Capture the cell that displays the provided text and extract its (x, y) central coordinate. 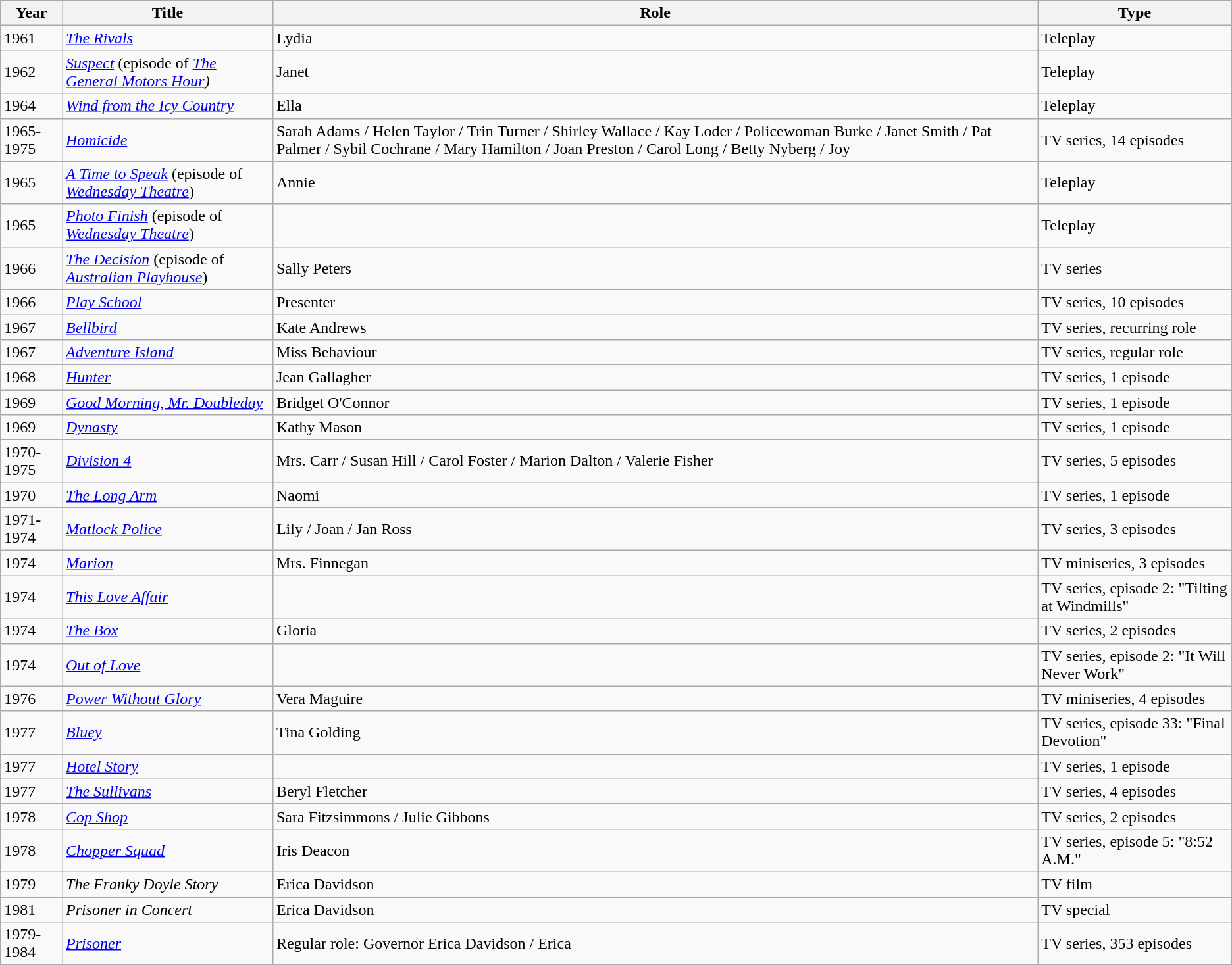
Title (167, 13)
TV film (1135, 884)
The Sullivans (167, 791)
Cop Shop (167, 816)
Beryl Fletcher (655, 791)
Type (1135, 13)
Year (32, 13)
Bellbird (167, 327)
Mrs. Carr / Susan Hill / Carol Foster / Marion Dalton / Valerie Fisher (655, 462)
Marion (167, 563)
Power Without Glory (167, 699)
Chopper Squad (167, 850)
Mrs. Finnegan (655, 563)
Lily / Joan / Jan Ross (655, 529)
Play School (167, 302)
Annie (655, 183)
Hotel Story (167, 766)
TV series, episode 2: "Tilting at Windmills" (1135, 597)
The Rivals (167, 38)
Vera Maguire (655, 699)
Sara Fitzsimmons / Julie Gibbons (655, 816)
Bridget O'Connor (655, 402)
The Box (167, 631)
TV series, 5 episodes (1135, 462)
A Time to Speak (episode of Wednesday Theatre) (167, 183)
Regular role: Governor Erica Davidson / Erica (655, 943)
1979-1984 (32, 943)
TV series (1135, 268)
Photo Finish (episode of Wednesday Theatre) (167, 225)
1962 (32, 72)
Janet (655, 72)
Division 4 (167, 462)
1979 (32, 884)
Jean Gallagher (655, 377)
Tina Golding (655, 733)
Naomi (655, 495)
1968 (32, 377)
Matlock Police (167, 529)
1971-1974 (32, 529)
Suspect (episode of The General Motors Hour) (167, 72)
1976 (32, 699)
TV series, 353 episodes (1135, 943)
Homicide (167, 139)
1965-1975 (32, 139)
TV miniseries, 4 episodes (1135, 699)
Miss Behaviour (655, 352)
TV series, 10 episodes (1135, 302)
1970 (32, 495)
TV series, recurring role (1135, 327)
1981 (32, 910)
TV series, 14 episodes (1135, 139)
TV series, 4 episodes (1135, 791)
1964 (32, 106)
TV series, episode 33: "Final Devotion" (1135, 733)
Kate Andrews (655, 327)
Lydia (655, 38)
The Decision (episode of Australian Playhouse) (167, 268)
Sally Peters (655, 268)
1970-1975 (32, 462)
Bluey (167, 733)
TV special (1135, 910)
TV series, 3 episodes (1135, 529)
Good Morning, Mr. Doubleday (167, 402)
This Love Affair (167, 597)
Prisoner (167, 943)
The Long Arm (167, 495)
Gloria (655, 631)
TV miniseries, 3 episodes (1135, 563)
TV series, episode 5: "8:52 A.M." (1135, 850)
Adventure Island (167, 352)
1961 (32, 38)
Prisoner in Concert (167, 910)
Dynasty (167, 428)
TV series, regular role (1135, 352)
Ella (655, 106)
Role (655, 13)
Kathy Mason (655, 428)
Out of Love (167, 664)
Iris Deacon (655, 850)
Wind from the Icy Country (167, 106)
The Franky Doyle Story (167, 884)
Hunter (167, 377)
Presenter (655, 302)
TV series, episode 2: "It Will Never Work" (1135, 664)
